Return (x, y) of the center of cell containing provided text 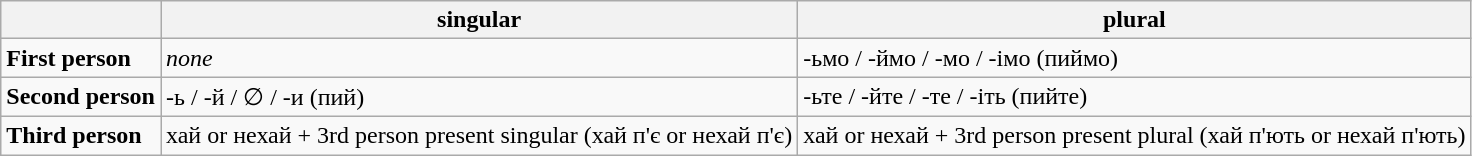
Second person (81, 97)
хай or нехай + 3rd person present singular (хай п'є or нехай п'є) (478, 135)
plural (1134, 20)
First person (81, 58)
хай or нехай + 3rd person present plural (хай п'ють or нехай п'ють) (1134, 135)
Third person (81, 135)
none (478, 58)
-ьте / -йте / -те / -іть (пийте) (1134, 97)
-ь / -й / ∅ / -и (пий) (478, 97)
singular (478, 20)
-ьмо / -ймо / -мо / -імо (пиймо) (1134, 58)
